Output the (x, y) coordinate of the center of the cell containing the given text.  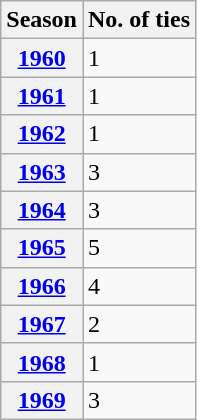
Season (42, 20)
1960 (42, 58)
1964 (42, 210)
1963 (42, 172)
1965 (42, 248)
1968 (42, 362)
1969 (42, 400)
1967 (42, 324)
1961 (42, 96)
2 (138, 324)
No. of ties (138, 20)
1962 (42, 134)
1966 (42, 286)
5 (138, 248)
4 (138, 286)
